Pinpoint the cell where the given text exists, returning its (x, y) midpoint coordinate. 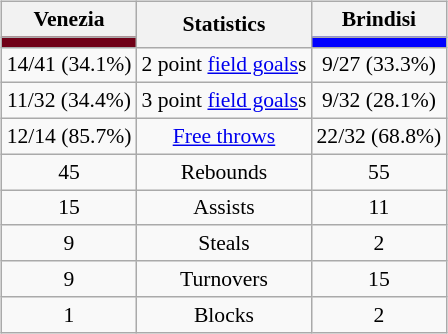
14/41 (34.1%) (70, 65)
Statistics (224, 24)
Free throws (224, 136)
Blocks (224, 314)
9/27 (33.3%) (378, 65)
Steals (224, 243)
Turnovers (224, 279)
2 point field goalss (224, 65)
12/14 (85.7%) (70, 136)
55 (378, 172)
Assists (224, 208)
22/32 (68.8%) (378, 136)
3 point field goalss (224, 101)
11 (378, 208)
1 (70, 314)
Rebounds (224, 172)
9/32 (28.1%) (378, 101)
45 (70, 172)
Brindisi (378, 19)
11/32 (34.4%) (70, 101)
Venezia (70, 19)
